Scan for the cell matching the given text and deliver its (X, Y) coordinate at center. 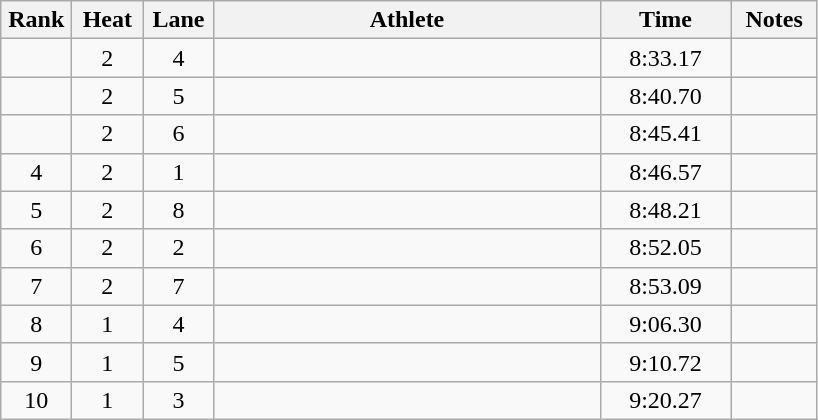
Lane (178, 20)
8:45.41 (666, 134)
8:40.70 (666, 96)
8:53.09 (666, 286)
9:20.27 (666, 400)
Notes (774, 20)
3 (178, 400)
8:48.21 (666, 210)
8:52.05 (666, 248)
8:46.57 (666, 172)
9 (36, 362)
9:10.72 (666, 362)
Rank (36, 20)
8:33.17 (666, 58)
Heat (108, 20)
Athlete (407, 20)
10 (36, 400)
Time (666, 20)
9:06.30 (666, 324)
